Locate the cell with the specified text and output its (x, y) center coordinate. 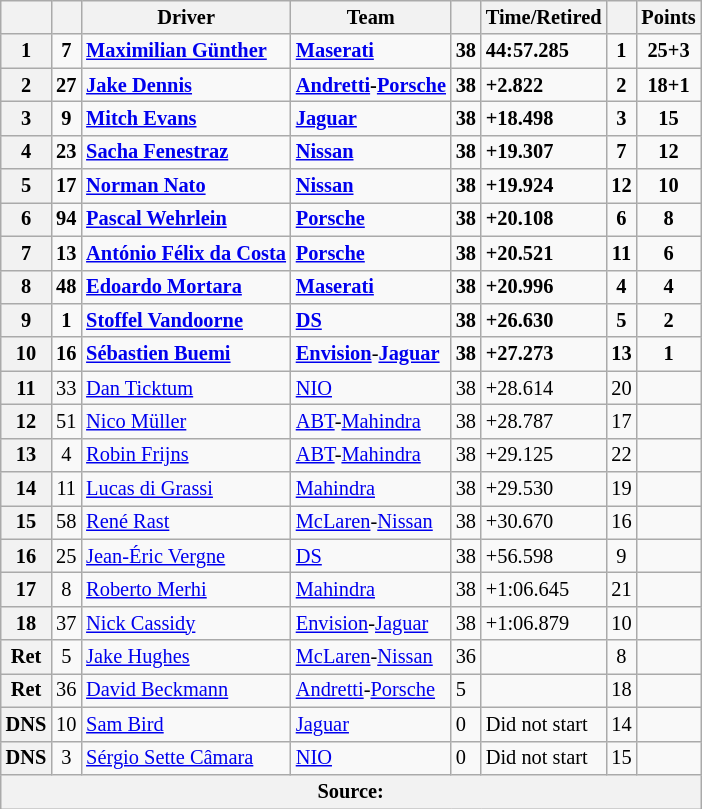
+56.598 (544, 556)
+28.787 (544, 421)
Edoardo Mortara (186, 287)
Robin Frijns (186, 455)
Dan Ticktum (186, 388)
António Félix da Costa (186, 253)
+20.996 (544, 287)
Points (668, 17)
Lucas di Grassi (186, 489)
21 (621, 589)
Mitch Evans (186, 118)
+19.307 (544, 152)
20 (621, 388)
Nico Müller (186, 421)
19 (621, 489)
Stoffel Vandoorne (186, 320)
25+3 (668, 51)
+19.924 (544, 186)
+26.630 (544, 320)
48 (66, 287)
René Rast (186, 522)
Sam Bird (186, 724)
+1:06.879 (544, 623)
25 (66, 556)
Pascal Wehrlein (186, 219)
Roberto Merhi (186, 589)
Sébastien Buemi (186, 354)
Norman Nato (186, 186)
David Beckmann (186, 690)
44:57.285 (544, 51)
18+1 (668, 85)
22 (621, 455)
Maximilian Günther (186, 51)
Jake Hughes (186, 657)
Nick Cassidy (186, 623)
94 (66, 219)
Jake Dennis (186, 85)
+29.125 (544, 455)
Source: (351, 791)
+20.108 (544, 219)
+1:06.645 (544, 589)
+20.521 (544, 253)
+18.498 (544, 118)
58 (66, 522)
Time/Retired (544, 17)
23 (66, 152)
+2.822 (544, 85)
37 (66, 623)
+29.530 (544, 489)
+30.670 (544, 522)
Sacha Fenestraz (186, 152)
+28.614 (544, 388)
27 (66, 85)
51 (66, 421)
Driver (186, 17)
33 (66, 388)
Sérgio Sette Câmara (186, 758)
+27.273 (544, 354)
Jean-Éric Vergne (186, 556)
Team (371, 17)
